Find where the given text appears and provide that cell's center as [x, y] coordinate. 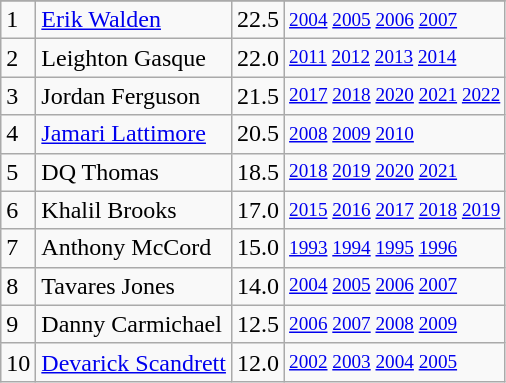
18.5 [258, 172]
20.5 [258, 134]
2015 2016 2017 2018 2019 [395, 210]
5 [18, 172]
15.0 [258, 248]
Leighton Gasque [134, 58]
Jordan Ferguson [134, 96]
22.0 [258, 58]
2002 2003 2004 2005 [395, 362]
6 [18, 210]
Devarick Scandrett [134, 362]
10 [18, 362]
2008 2009 2010 [395, 134]
17.0 [258, 210]
1993 1994 1995 1996 [395, 248]
8 [18, 286]
2018 2019 2020 2021 [395, 172]
Danny Carmichael [134, 324]
2006 2007 2008 2009 [395, 324]
9 [18, 324]
2011 2012 2013 2014 [395, 58]
Anthony McCord [134, 248]
14.0 [258, 286]
2 [18, 58]
4 [18, 134]
7 [18, 248]
3 [18, 96]
Jamari Lattimore [134, 134]
1 [18, 20]
22.5 [258, 20]
2017 2018 2020 2021 2022 [395, 96]
Erik Walden [134, 20]
DQ Thomas [134, 172]
12.5 [258, 324]
Tavares Jones [134, 286]
12.0 [258, 362]
21.5 [258, 96]
Khalil Brooks [134, 210]
